Pinpoint the cell where the given text exists, returning its [X, Y] midpoint coordinate. 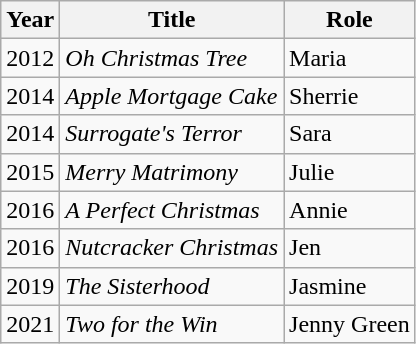
2019 [30, 286]
2015 [30, 172]
Sara [350, 134]
Maria [350, 58]
Oh Christmas Tree [172, 58]
Annie [350, 210]
Sherrie [350, 96]
Nutcracker Christmas [172, 248]
Julie [350, 172]
Role [350, 20]
A Perfect Christmas [172, 210]
Jen [350, 248]
Surrogate's Terror [172, 134]
The Sisterhood [172, 286]
Title [172, 20]
Jasmine [350, 286]
Jenny Green [350, 324]
Two for the Win [172, 324]
2021 [30, 324]
2012 [30, 58]
Merry Matrimony [172, 172]
Apple Mortgage Cake [172, 96]
Year [30, 20]
